Provide the (x, y) coordinate of the cell's center where the given text is located.  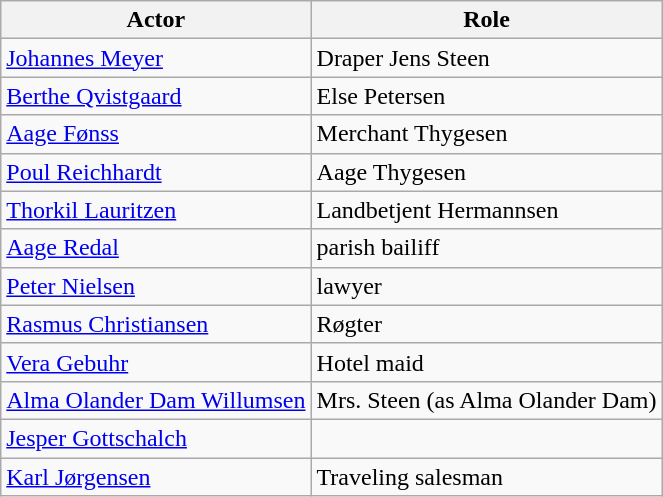
Røgter (486, 324)
Aage Fønss (156, 134)
Aage Redal (156, 248)
parish bailiff (486, 248)
Peter Nielsen (156, 286)
Poul Reichhardt (156, 172)
Hotel maid (486, 362)
Berthe Qvistgaard (156, 96)
lawyer (486, 286)
Traveling salesman (486, 477)
Else Petersen (486, 96)
Mrs. Steen (as Alma Olander Dam) (486, 400)
Johannes Meyer (156, 58)
Draper Jens Steen (486, 58)
Thorkil Lauritzen (156, 210)
Vera Gebuhr (156, 362)
Rasmus Christiansen (156, 324)
Jesper Gottschalch (156, 438)
Alma Olander Dam Willumsen (156, 400)
Role (486, 20)
Aage Thygesen (486, 172)
Merchant Thygesen (486, 134)
Actor (156, 20)
Karl Jørgensen (156, 477)
Landbetjent Hermannsen (486, 210)
